Determine the (X, Y) coordinate at the center of the cell enclosing the given text.  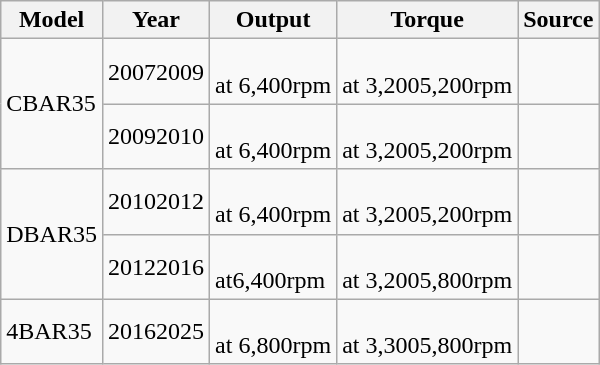
Source (558, 20)
Torque (428, 20)
20102012 (156, 202)
Model (52, 20)
20072009 (156, 72)
20122016 (156, 266)
at 3,2005,800rpm (428, 266)
at 3,3005,800rpm (428, 332)
Output (274, 20)
20092010 (156, 136)
DBAR35 (52, 234)
Year (156, 20)
at6,400rpm (274, 266)
at 6,800rpm (274, 332)
20162025 (156, 332)
4BAR35 (52, 332)
CBAR35 (52, 104)
